Locate the cell with the specified text and output its [x, y] center coordinate. 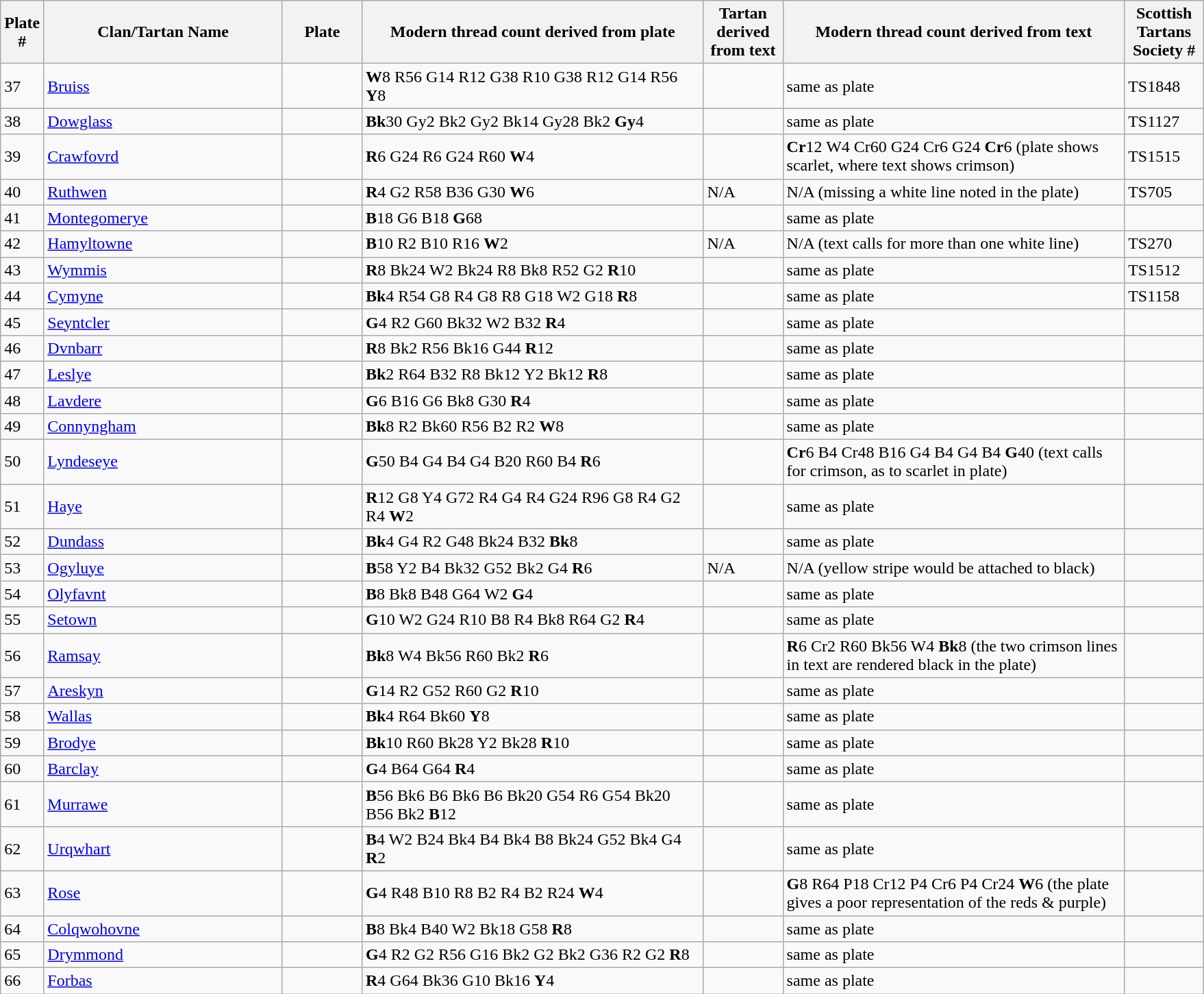
B56 Bk6 B6 Bk6 B6 Bk20 G54 R6 G54 Bk20 B56 Bk2 B12 [533, 804]
R6 G24 R6 G24 R60 W4 [533, 156]
Setown [163, 620]
TS1848 [1164, 86]
TS270 [1164, 244]
Forbas [163, 981]
Crawfovrd [163, 156]
G4 R2 G2 R56 G16 Bk2 G2 Bk2 G36 R2 G2 R8 [533, 955]
47 [22, 374]
Drymmond [163, 955]
Cymyne [163, 296]
44 [22, 296]
Bk4 R54 G8 R4 G8 R8 G18 W2 G18 R8 [533, 296]
TS1158 [1164, 296]
38 [22, 121]
Bk10 R60 Bk28 Y2 Bk28 R10 [533, 743]
62 [22, 848]
39 [22, 156]
60 [22, 769]
59 [22, 743]
40 [22, 192]
Dowglass [163, 121]
B18 G6 B18 G68 [533, 218]
Tartan derived from text [743, 32]
N/A (yellow stripe would be attached to black) [953, 568]
50 [22, 462]
58 [22, 717]
46 [22, 348]
Brodye [163, 743]
Seyntcler [163, 322]
Modern thread count derived from plate [533, 32]
Wymmis [163, 270]
R6 Cr2 R60 Bk56 W4 Bk8 (the two crimson lines in text are rendered black in the plate) [953, 655]
TS1512 [1164, 270]
R12 G8 Y4 G72 R4 G4 R4 G24 R96 G8 R4 G2 R4 W2 [533, 507]
Bk4 R64 Bk60 Y8 [533, 717]
Bk4 G4 R2 G48 Bk24 B32 Bk8 [533, 542]
64 [22, 928]
Ogyluye [163, 568]
Ramsay [163, 655]
Olyfavnt [163, 594]
Areskyn [163, 691]
52 [22, 542]
N/A (text calls for more than one white line) [953, 244]
Scottish Tartans Society # [1164, 32]
B4 W2 B24 Bk4 B4 Bk4 B8 Bk24 G52 Bk4 G4 R2 [533, 848]
TS1515 [1164, 156]
Wallas [163, 717]
45 [22, 322]
Modern thread count derived from text [953, 32]
Bk30 Gy2 Bk2 Gy2 Bk14 Gy28 Bk2 Gy4 [533, 121]
Cr12 W4 Cr60 G24 Cr6 G24 Cr6 (plate shows scarlet, where text shows crimson) [953, 156]
N/A (missing a white line noted in the plate) [953, 192]
Leslye [163, 374]
Lyndeseye [163, 462]
65 [22, 955]
TS1127 [1164, 121]
W8 R56 G14 R12 G38 R10 G38 R12 G14 R56 Y8 [533, 86]
B10 R2 B10 R16 W2 [533, 244]
G4 R2 G60 Bk32 W2 B32 R4 [533, 322]
66 [22, 981]
54 [22, 594]
55 [22, 620]
G10 W2 G24 R10 B8 R4 Bk8 R64 G2 R4 [533, 620]
48 [22, 401]
G8 R64 P18 Cr12 P4 Cr6 P4 Cr24 W6 (the plate gives a poor representation of the reds & purple) [953, 893]
Montegomerye [163, 218]
G14 R2 G52 R60 G2 R10 [533, 691]
Plate [322, 32]
56 [22, 655]
R8 Bk2 R56 Bk16 G44 R12 [533, 348]
42 [22, 244]
Colqwohovne [163, 928]
Bk8 R2 Bk60 R56 B2 R2 W8 [533, 427]
B8 Bk4 B40 W2 Bk18 G58 R8 [533, 928]
Dundass [163, 542]
B8 Bk8 B48 G64 W2 G4 [533, 594]
Connyngham [163, 427]
Bk2 R64 B32 R8 Bk12 Y2 Bk12 R8 [533, 374]
B58 Y2 B4 Bk32 G52 Bk2 G4 R6 [533, 568]
Urqwhart [163, 848]
49 [22, 427]
37 [22, 86]
Barclay [163, 769]
Clan/Tartan Name [163, 32]
Dvnbarr [163, 348]
Cr6 B4 Cr48 B16 G4 B4 G4 B4 G40 (text calls for crimson, as to scarlet in plate) [953, 462]
Murrawe [163, 804]
Haye [163, 507]
Plate # [22, 32]
41 [22, 218]
Hamyltowne [163, 244]
R8 Bk24 W2 Bk24 R8 Bk8 R52 G2 R10 [533, 270]
Lavdere [163, 401]
G4 R48 B10 R8 B2 R4 B2 R24 W4 [533, 893]
R4 G2 R58 B36 G30 W6 [533, 192]
51 [22, 507]
53 [22, 568]
G6 B16 G6 Bk8 G30 R4 [533, 401]
63 [22, 893]
Ruthwen [163, 192]
61 [22, 804]
57 [22, 691]
TS705 [1164, 192]
G50 B4 G4 B4 G4 B20 R60 B4 R6 [533, 462]
Bruiss [163, 86]
G4 B64 G64 R4 [533, 769]
Rose [163, 893]
43 [22, 270]
R4 G64 Bk36 G10 Bk16 Y4 [533, 981]
Bk8 W4 Bk56 R60 Bk2 R6 [533, 655]
